Return (x, y) of the center of cell containing provided text 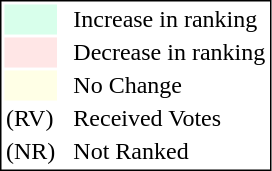
(NR) (30, 151)
Received Votes (170, 119)
Decrease in ranking (170, 53)
No Change (170, 85)
Increase in ranking (170, 19)
Not Ranked (170, 151)
(RV) (30, 119)
